Determine the [X, Y] coordinate at the center of the cell enclosing the given text.  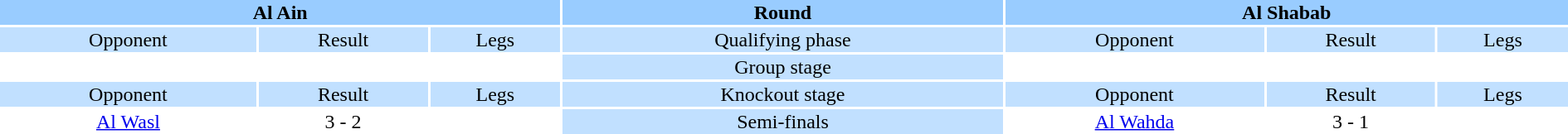
Semi-finals [782, 122]
Al Wasl [128, 122]
Round [782, 12]
Al Shabab [1287, 12]
Knockout stage [782, 94]
Al Ain [280, 12]
Al Wahda [1135, 122]
Group stage [782, 67]
3 - 1 [1351, 122]
3 - 2 [343, 122]
Qualifying phase [782, 40]
